Return the (X, Y) coordinate for the center point of the cell that contains the specified text.  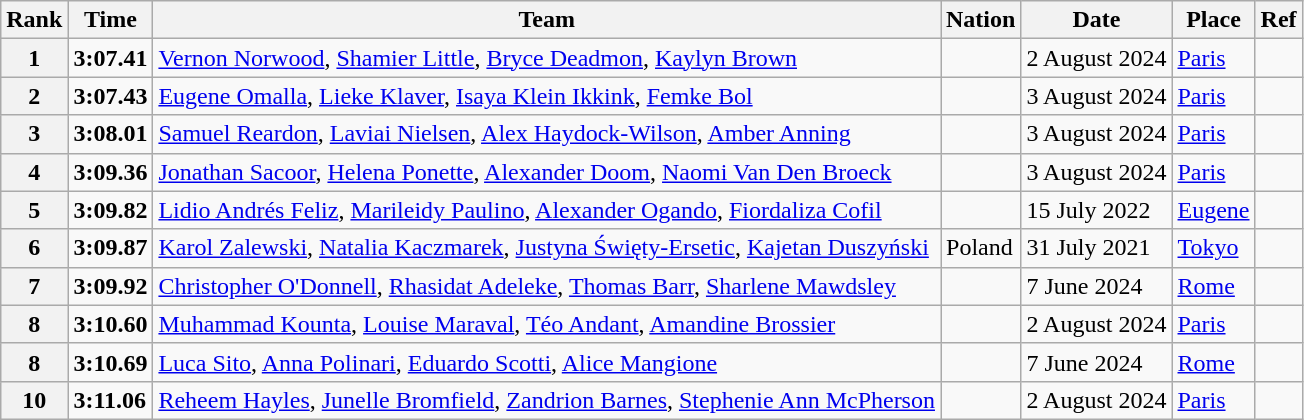
3:08.01 (110, 134)
Tokyo (1214, 248)
Time (110, 20)
3:09.36 (110, 172)
Poland (980, 248)
Rank (34, 20)
3:10.69 (110, 362)
Date (1096, 20)
3:11.06 (110, 400)
Lidio Andrés Feliz, Marileidy Paulino, Alexander Ogando, Fiordaliza Cofil (547, 210)
31 July 2021 (1096, 248)
Muhammad Kounta, Louise Maraval, Téo Andant, Amandine Brossier (547, 324)
Luca Sito, Anna Polinari, Eduardo Scotti, Alice Mangione (547, 362)
10 (34, 400)
Eugene (1214, 210)
15 July 2022 (1096, 210)
5 (34, 210)
Eugene Omalla, Lieke Klaver, Isaya Klein Ikkink, Femke Bol (547, 96)
4 (34, 172)
7 (34, 286)
Nation (980, 20)
Christopher O'Donnell, Rhasidat Adeleke, Thomas Barr, Sharlene Mawdsley (547, 286)
1 (34, 58)
Place (1214, 20)
6 (34, 248)
3:07.43 (110, 96)
Team (547, 20)
Samuel Reardon, Laviai Nielsen, Alex Haydock-Wilson, Amber Anning (547, 134)
3:09.82 (110, 210)
3:09.87 (110, 248)
3:07.41 (110, 58)
Karol Zalewski, Natalia Kaczmarek, Justyna Święty-Ersetic, Kajetan Duszyński (547, 248)
3:10.60 (110, 324)
3:09.92 (110, 286)
Vernon Norwood, Shamier Little, Bryce Deadmon, Kaylyn Brown (547, 58)
Ref (1278, 20)
Reheem Hayles, Junelle Bromfield, Zandrion Barnes, Stephenie Ann McPherson (547, 400)
Jonathan Sacoor, Helena Ponette, Alexander Doom, Naomi Van Den Broeck (547, 172)
3 (34, 134)
2 (34, 96)
